Determine the (x, y) coordinate at the center of the cell enclosing the given text.  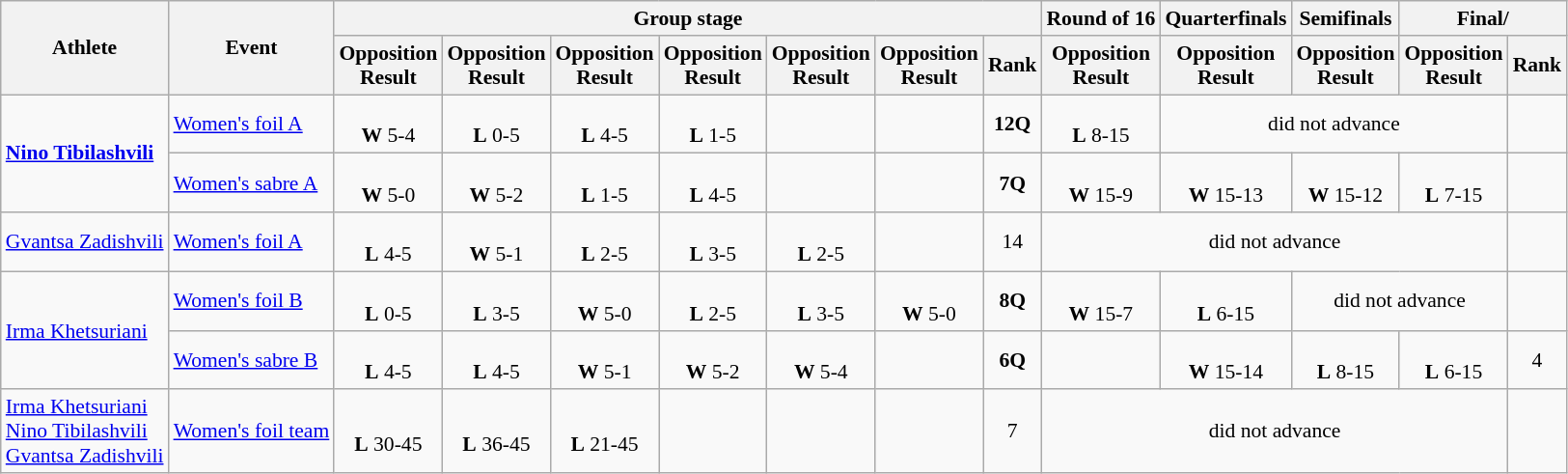
L 36-45 (496, 432)
14 (1013, 241)
7Q (1013, 183)
8Q (1013, 301)
Women's sabre B (252, 359)
Women's foil B (252, 301)
L 21-45 (605, 432)
7 (1013, 432)
Event (252, 48)
Group stage (687, 18)
Semifinals (1345, 18)
Final/ (1482, 18)
Athlete (85, 48)
W 15-7 (1100, 301)
L 30-45 (388, 432)
Round of 16 (1100, 18)
Quarterfinals (1225, 18)
Irma KhetsurianiNino TibilashviliGvantsa Zadishvili (85, 432)
W 15-12 (1345, 183)
W 15-9 (1100, 183)
Irma Khetsuriani (85, 330)
Women's sabre A (252, 183)
L 7-15 (1453, 183)
W 15-13 (1225, 183)
W 15-14 (1225, 359)
Gvantsa Zadishvili (85, 241)
Nino Tibilashvili (85, 153)
6Q (1013, 359)
4 (1538, 359)
12Q (1013, 124)
Women's foil team (252, 432)
